Scan for the cell matching the given text and deliver its (X, Y) coordinate at center. 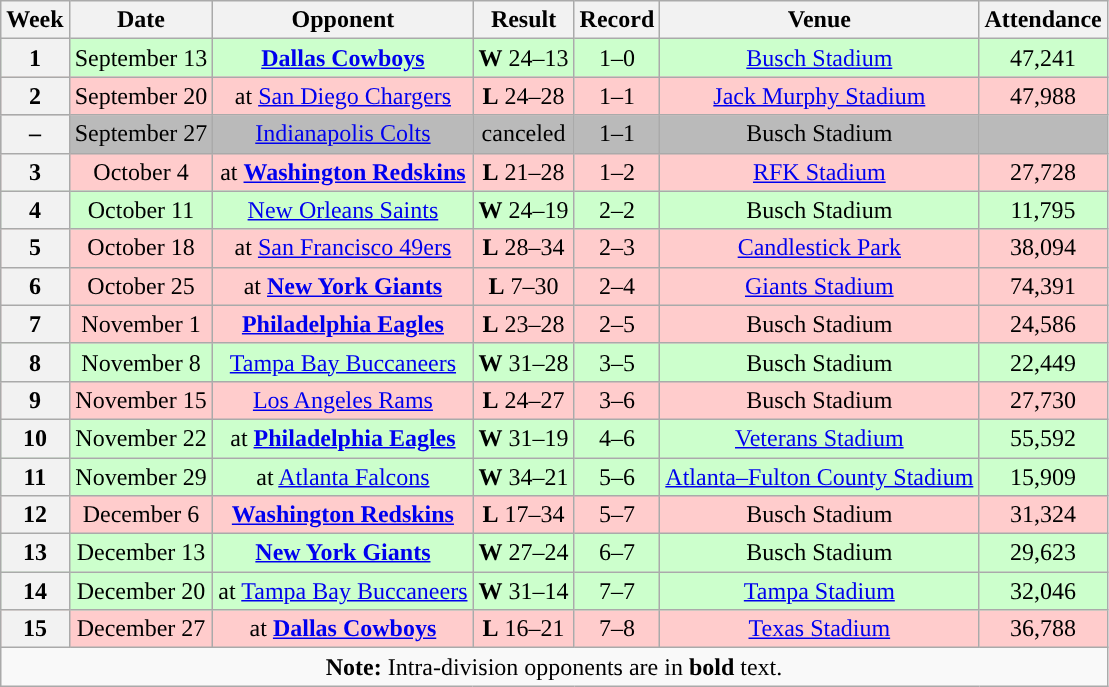
September 13 (141, 58)
Los Angeles Rams (343, 400)
Philadelphia Eagles (343, 324)
December 20 (141, 591)
W 24–13 (524, 58)
Date (141, 20)
November 22 (141, 438)
at Philadelphia Eagles (343, 438)
November 1 (141, 324)
RFK Stadium (820, 172)
Tampa Stadium (820, 591)
15 (35, 629)
31,324 (1043, 515)
Washington Redskins (343, 515)
36,788 (1043, 629)
4–6 (617, 438)
6–7 (617, 553)
27,728 (1043, 172)
47,241 (1043, 58)
3 (35, 172)
September 20 (141, 96)
29,623 (1043, 553)
11 (35, 477)
74,391 (1043, 286)
38,094 (1043, 248)
Candlestick Park (820, 248)
1–2 (617, 172)
at Dallas Cowboys (343, 629)
2–2 (617, 210)
7–7 (617, 591)
October 18 (141, 248)
Note: Intra-division opponents are in bold text. (554, 667)
September 27 (141, 134)
W 27–24 (524, 553)
L 24–28 (524, 96)
Record (617, 20)
at Atlanta Falcons (343, 477)
Dallas Cowboys (343, 58)
1–0 (617, 58)
– (35, 134)
at San Francisco 49ers (343, 248)
Indianapolis Colts (343, 134)
2 (35, 96)
12 (35, 515)
W 34–21 (524, 477)
2–3 (617, 248)
11,795 (1043, 210)
24,586 (1043, 324)
Week (35, 20)
5 (35, 248)
5–7 (617, 515)
November 15 (141, 400)
55,592 (1043, 438)
L 21–28 (524, 172)
Opponent (343, 20)
Veterans Stadium (820, 438)
W 31–28 (524, 362)
1 (35, 58)
13 (35, 553)
at Washington Redskins (343, 172)
Texas Stadium (820, 629)
22,449 (1043, 362)
7–8 (617, 629)
L 7–30 (524, 286)
27,730 (1043, 400)
Giants Stadium (820, 286)
14 (35, 591)
47,988 (1043, 96)
New York Giants (343, 553)
at San Diego Chargers (343, 96)
at New York Giants (343, 286)
canceled (524, 134)
W 24–19 (524, 210)
November 29 (141, 477)
Result (524, 20)
9 (35, 400)
L 28–34 (524, 248)
December 6 (141, 515)
Atlanta–Fulton County Stadium (820, 477)
2–5 (617, 324)
October 4 (141, 172)
4 (35, 210)
Jack Murphy Stadium (820, 96)
8 (35, 362)
6 (35, 286)
W 31–19 (524, 438)
L 17–34 (524, 515)
December 27 (141, 629)
December 13 (141, 553)
L 23–28 (524, 324)
October 25 (141, 286)
10 (35, 438)
New Orleans Saints (343, 210)
L 16–21 (524, 629)
15,909 (1043, 477)
Attendance (1043, 20)
Venue (820, 20)
at Tampa Bay Buccaneers (343, 591)
32,046 (1043, 591)
W 31–14 (524, 591)
3–5 (617, 362)
5–6 (617, 477)
7 (35, 324)
2–4 (617, 286)
October 11 (141, 210)
L 24–27 (524, 400)
Tampa Bay Buccaneers (343, 362)
November 8 (141, 362)
3–6 (617, 400)
